Find where the given text appears and provide that cell's center as [x, y] coordinate. 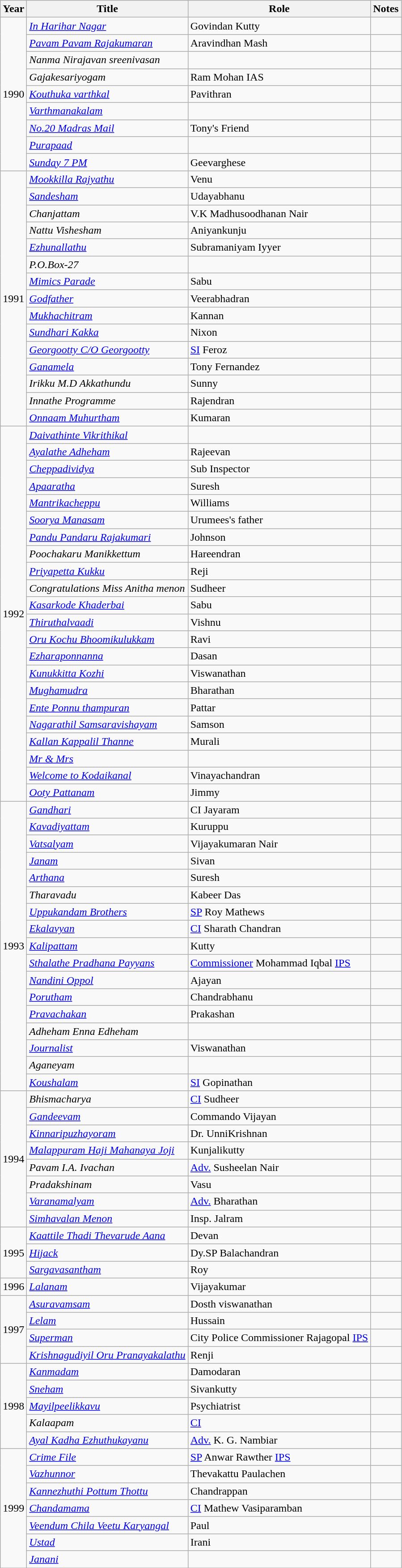
Mughamudra [107, 690]
Simhavalan Menon [107, 1218]
Godfather [107, 299]
Superman [107, 1338]
Vishnu [279, 622]
Devan [279, 1235]
1999 [13, 1508]
Vazhunnor [107, 1474]
Aganeyam [107, 1065]
Kasarkode Khaderbai [107, 605]
Dosth viswanathan [279, 1304]
P.O.Box-27 [107, 265]
Sneham [107, 1389]
Innathe Programme [107, 401]
Mantrikacheppu [107, 503]
Ooty Pattanam [107, 793]
Kutty [279, 946]
Renji [279, 1355]
1993 [13, 946]
Chandrappan [279, 1491]
Lelam [107, 1321]
Kalaapam [107, 1423]
Pattar [279, 707]
Varanamalyam [107, 1201]
Veerabhadran [279, 299]
Samson [279, 724]
Ezhunallathu [107, 248]
Commando Vijayan [279, 1116]
Purapaad [107, 145]
1997 [13, 1329]
Jimmy [279, 793]
1998 [13, 1406]
Aravindhan Mash [279, 43]
Kaattile Thadi Thevarude Aana [107, 1235]
Kinnaripuzhayoram [107, 1133]
Bharathan [279, 690]
Thiruthalvaadi [107, 622]
Paul [279, 1525]
1995 [13, 1252]
Kabeer Das [279, 895]
City Police Commissioner Rajagopal IPS [279, 1338]
Ente Ponnu thampuran [107, 707]
Ajayan [279, 980]
Bhismacharya [107, 1099]
Nanma Nirajavan sreenivasan [107, 60]
Dasan [279, 656]
Mayilpeelikkavu [107, 1406]
Williams [279, 503]
Tony Fernandez [279, 367]
Ravi [279, 639]
Nandini Oppol [107, 980]
Hareendran [279, 554]
Krishnagudiyil Oru Pranayakalathu [107, 1355]
Adv. K. G. Nambiar [279, 1440]
Sundhari Kakka [107, 333]
Irani [279, 1542]
Damodaran [279, 1372]
Pradakshinam [107, 1184]
Sunday 7 PM [107, 162]
CI Sudheer [279, 1099]
Commissioner Mohammad Iqbal IPS [279, 963]
Kannezhuthi Pottum Thottu [107, 1491]
Kalipattam [107, 946]
Janani [107, 1559]
Arthana [107, 878]
Kannan [279, 316]
Mukhachitram [107, 316]
V.K Madhusoodhanan Nair [279, 214]
Psychiatrist [279, 1406]
Aniyankunju [279, 231]
Nattu Vishesham [107, 231]
Mookkilla Rajyathu [107, 179]
Vasu [279, 1184]
SP Anwar Rawther IPS [279, 1457]
Mimics Parade [107, 282]
CI Sharath Chandran [279, 929]
Kallan Kappalil Thanne [107, 741]
Porutham [107, 997]
Priyapetta Kukku [107, 571]
SI Feroz [279, 350]
Pavithran [279, 94]
Pravachakan [107, 1014]
Congratulations Miss Anitha menon [107, 588]
No.20 Madras Mail [107, 128]
Vijayakumaran Nair [279, 844]
Onnaam Muhurtham [107, 418]
Title [107, 9]
Kavadiyattam [107, 827]
Adheham Enna Edheham [107, 1031]
Ustad [107, 1542]
Sub Inspector [279, 469]
Rajendran [279, 401]
Chanjattam [107, 214]
Sthalathe Pradhana Payyans [107, 963]
Dr. UnniKrishnan [279, 1133]
Irikku M.D Akkathundu [107, 384]
Sargavasantham [107, 1269]
Gandeevam [107, 1116]
1992 [13, 613]
Notes [386, 9]
Kunjalikutty [279, 1150]
CI Mathew Vasiparamban [279, 1508]
Kumaran [279, 418]
Pandu Pandaru Rajakumari [107, 537]
Sunny [279, 384]
Reji [279, 571]
Nagarathil Samsaravishayam [107, 724]
Daivathinte Vikrithikal [107, 435]
CI Jayaram [279, 810]
Vinayachandran [279, 776]
Ganamela [107, 367]
Mr & Mrs [107, 759]
Year [13, 9]
Asuravamsam [107, 1304]
Janam [107, 861]
Pavam Pavam Rajakumaran [107, 43]
Koushalam [107, 1082]
Georgootty C/O Georgootty [107, 350]
Role [279, 9]
Poochakaru Manikkettum [107, 554]
In Harihar Nagar [107, 26]
1994 [13, 1159]
Varthmanakalam [107, 111]
Nixon [279, 333]
1991 [13, 298]
SI Gopinathan [279, 1082]
Veendum Chila Veetu Karyangal [107, 1525]
Urumees's father [279, 520]
Rajeevan [279, 452]
Oru Kochu Bhoomikulukkam [107, 639]
Apaaratha [107, 486]
Sivankutty [279, 1389]
Prakashan [279, 1014]
Johnson [279, 537]
Crime File [107, 1457]
1990 [13, 94]
Roy [279, 1269]
Kuruppu [279, 827]
Subramaniyam Iyyer [279, 248]
Govindan Kutty [279, 26]
Cheppadividya [107, 469]
Vijayakumar [279, 1286]
Ayalathe Adheham [107, 452]
Gajakesariyogam [107, 77]
Kunukkitta Kozhi [107, 673]
Adv. Bharathan [279, 1201]
Ezharaponnanna [107, 656]
Gandhari [107, 810]
SP Roy Mathews [279, 912]
Sudheer [279, 588]
Ayal Kadha Ezhuthukayanu [107, 1440]
Soorya Manasam [107, 520]
Chandamama [107, 1508]
Sandesham [107, 196]
Journalist [107, 1048]
Ram Mohan IAS [279, 77]
Thevakattu Paulachen [279, 1474]
Hijack [107, 1252]
Adv. Susheelan Nair [279, 1167]
Chandrabhanu [279, 997]
Dy.SP Balachandran [279, 1252]
Welcome to Kodaikanal [107, 776]
Insp. Jalram [279, 1218]
Sivan [279, 861]
CI [279, 1423]
Udayabhanu [279, 196]
Ekalavyan [107, 929]
Pavam I.A. Ivachan [107, 1167]
Lalanam [107, 1286]
Malappuram Haji Mahanaya Joji [107, 1150]
Hussain [279, 1321]
1996 [13, 1286]
Tharavadu [107, 895]
Venu [279, 179]
Kanmadam [107, 1372]
Geevarghese [279, 162]
Kouthuka varthkal [107, 94]
Tony's Friend [279, 128]
Uppukandam Brothers [107, 912]
Vatsalyam [107, 844]
Murali [279, 741]
